Pinpoint the cell where the given text exists, returning its [X, Y] midpoint coordinate. 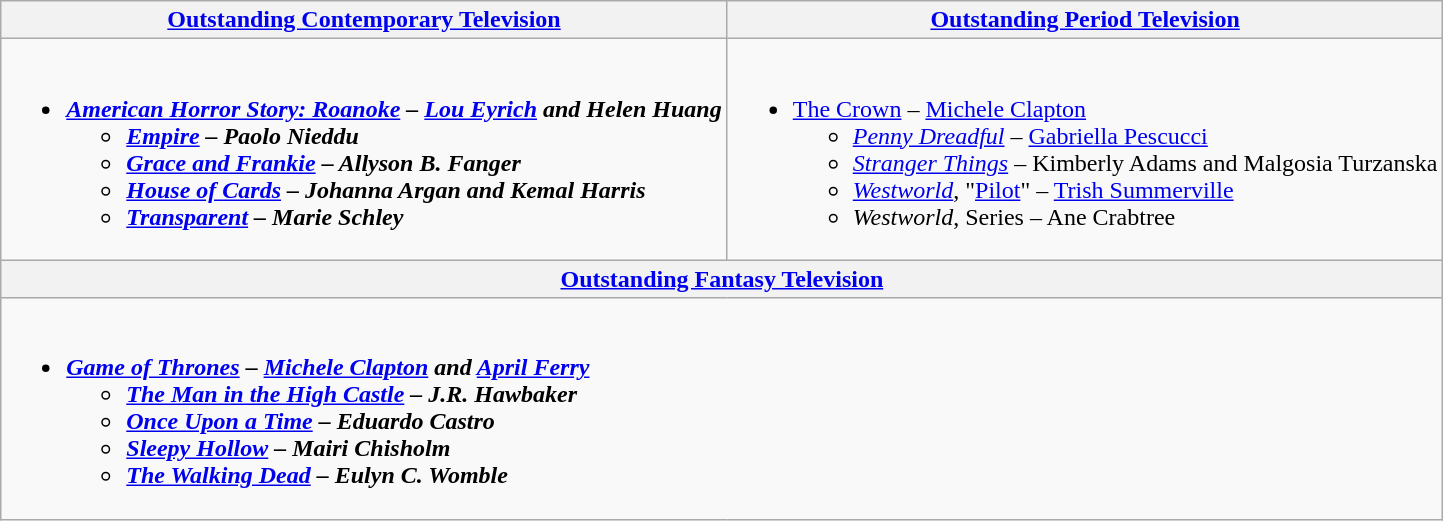
Outstanding Period Television [1085, 20]
Outstanding Fantasy Television [722, 279]
Outstanding Contemporary Television [364, 20]
